Detect which cell encompasses the target text, then output its [x, y] center coordinate. 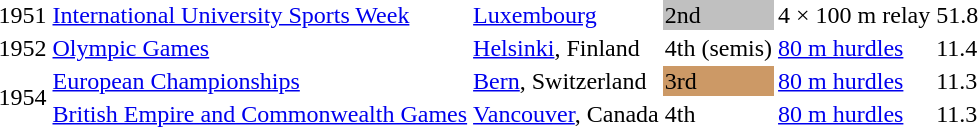
3rd [718, 81]
Bern, Switzerland [566, 81]
Helsinki, Finland [566, 48]
Olympic Games [260, 48]
International University Sports Week [260, 15]
Luxembourg [566, 15]
2nd [718, 15]
4 × 100 m relay [854, 15]
European Championships [260, 81]
4th (semis) [718, 48]
